Return [x, y] of the center of cell containing provided text 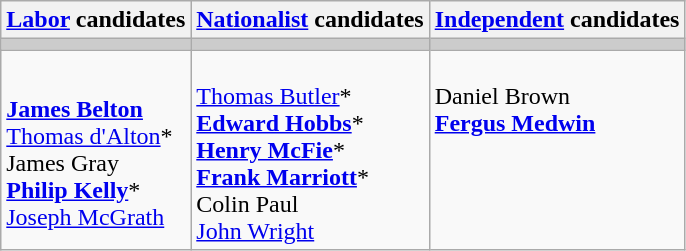
Independent candidates [557, 20]
Thomas Butler* Edward Hobbs* Henry McFie* Frank Marriott* Colin Paul John Wright [310, 150]
James Belton Thomas d'Alton* James Gray Philip Kelly* Joseph McGrath [96, 150]
Nationalist candidates [310, 20]
Labor candidates [96, 20]
Daniel Brown Fergus Medwin [557, 150]
